Detect which cell encompasses the target text, then output its (x, y) center coordinate. 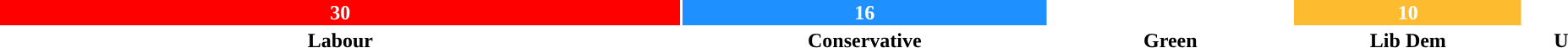
13 (1171, 13)
10 (1408, 13)
16 (864, 13)
30 (340, 13)
